Identify which cell holds the provided text, then report its (X, Y) central coordinate. 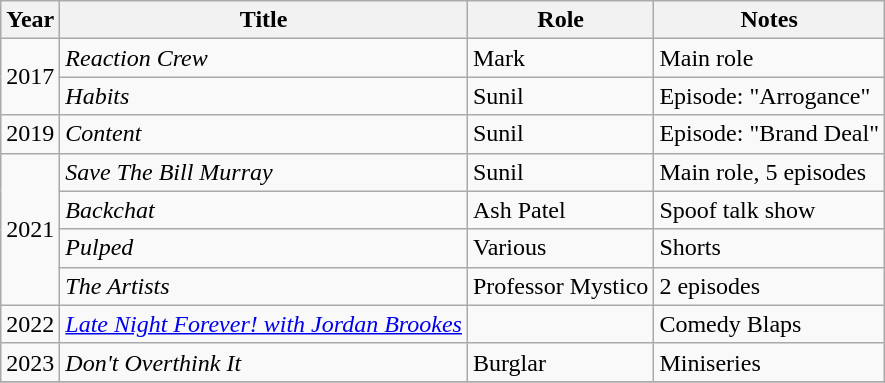
Title (264, 20)
2023 (30, 362)
Pulped (264, 248)
Mark (560, 58)
The Artists (264, 286)
2 episodes (770, 286)
Various (560, 248)
Role (560, 20)
Main role, 5 episodes (770, 172)
Late Night Forever! with Jordan Brookes (264, 324)
2022 (30, 324)
2019 (30, 134)
Backchat (264, 210)
Episode: "Brand Deal" (770, 134)
Comedy Blaps (770, 324)
2017 (30, 77)
Ash Patel (560, 210)
Main role (770, 58)
Don't Overthink It (264, 362)
Spoof talk show (770, 210)
Habits (264, 96)
Year (30, 20)
Reaction Crew (264, 58)
Miniseries (770, 362)
Burglar (560, 362)
Notes (770, 20)
Episode: "Arrogance" (770, 96)
Content (264, 134)
Shorts (770, 248)
Save The Bill Murray (264, 172)
Professor Mystico (560, 286)
2021 (30, 229)
